For the text-containing cell, return its midpoint in [X, Y] coordinate format. 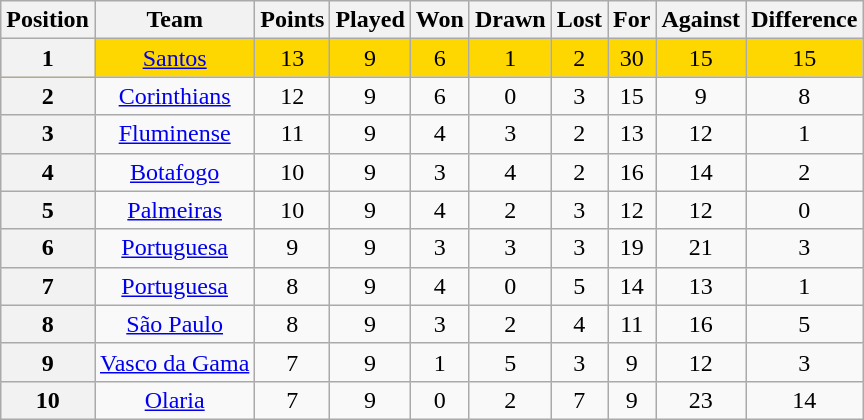
Position [48, 20]
Palmeiras [174, 210]
Won [440, 20]
São Paulo [174, 324]
Fluminense [174, 134]
Corinthians [174, 96]
Team [174, 20]
19 [632, 248]
Lost [579, 20]
Difference [804, 20]
Against [701, 20]
Played [370, 20]
Vasco da Gama [174, 362]
For [632, 20]
Olaria [174, 400]
Drawn [510, 20]
Santos [174, 58]
30 [632, 58]
23 [701, 400]
Points [292, 20]
Botafogo [174, 172]
21 [701, 248]
